Locate the cell with the specified text and output its (X, Y) center coordinate. 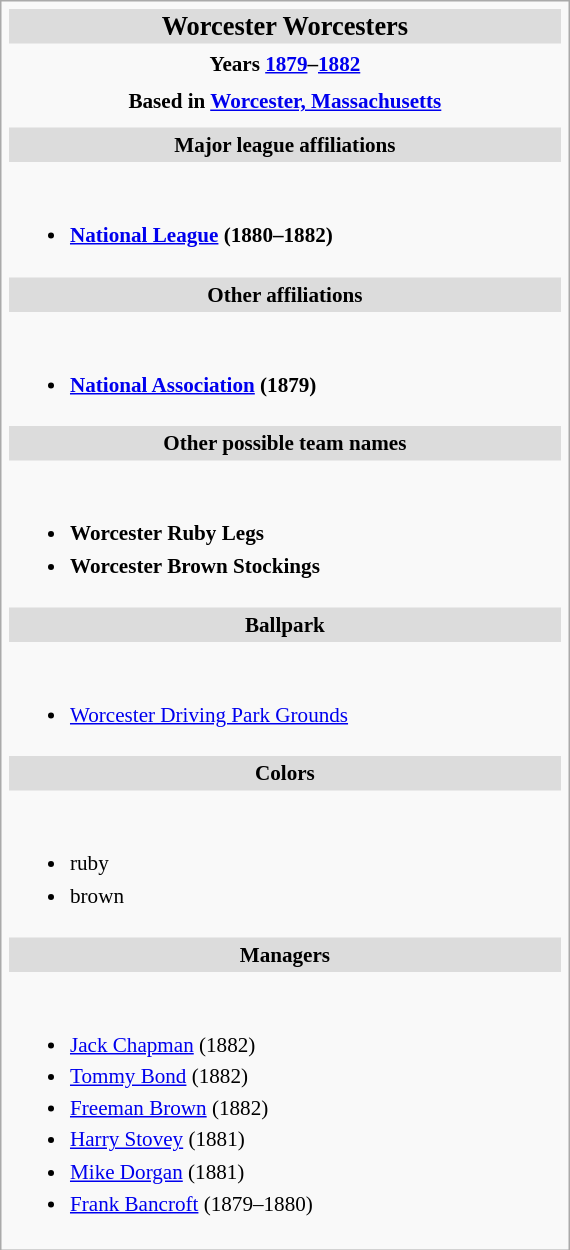
Ballpark (284, 624)
Major league affiliations (284, 146)
ruby brown (284, 864)
Colors (284, 774)
Jack Chapman (1882)Tommy Bond (1882)Freeman Brown (1882)Harry Stovey (1881)Mike Dorgan (1881)Frank Bancroft (1879–1880) (284, 1108)
Other affiliations (284, 294)
Worcester Driving Park Grounds (284, 700)
Years 1879–1882 (284, 64)
Other possible team names (284, 444)
National League (1880–1882) (284, 220)
Based in Worcester, Massachusetts (284, 102)
Managers (284, 954)
Worcester Worcesters (284, 26)
National Association (1879) (284, 370)
Worcester Ruby LegsWorcester Brown Stockings (284, 534)
